Return the [x, y] coordinate for the center point of the cell that contains the specified text.  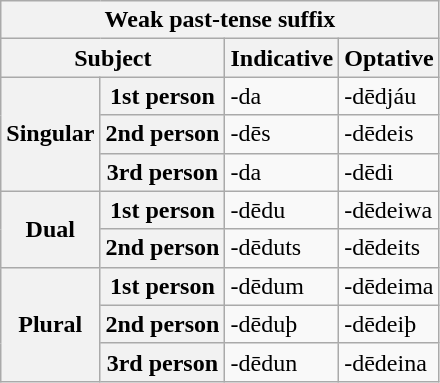
-dēdeits [389, 248]
Subject [113, 58]
-dēdeina [389, 362]
Indicative [282, 58]
Singular [50, 134]
-dēduþ [282, 324]
-dēdeis [389, 134]
-dēdu [282, 210]
-dēduts [282, 248]
-dēdeiþ [389, 324]
Optative [389, 58]
-dēdum [282, 286]
-dēs [282, 134]
-dēdeiwa [389, 210]
-dēdun [282, 362]
-dēdeima [389, 286]
-dēdi [389, 172]
Plural [50, 324]
Weak past-tense suffix [220, 20]
Dual [50, 229]
-dēdjáu [389, 96]
